Pinpoint the cell where the given text exists, returning its [X, Y] midpoint coordinate. 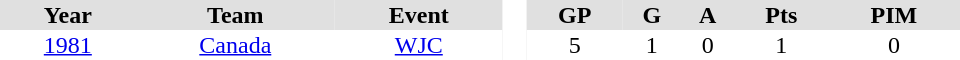
Event [419, 15]
G [652, 15]
Canada [236, 45]
Pts [782, 15]
Year [68, 15]
GP [574, 15]
1981 [68, 45]
5 [574, 45]
WJC [419, 45]
Team [236, 15]
A [708, 15]
PIM [894, 15]
